Determine the (x, y) coordinate at the center of the cell enclosing the given text.  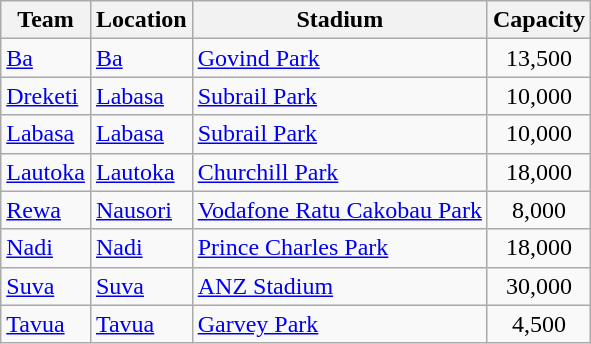
ANZ Stadium (340, 286)
13,500 (538, 58)
Nausori (141, 210)
Prince Charles Park (340, 248)
Govind Park (340, 58)
Rewa (46, 210)
Churchill Park (340, 172)
Capacity (538, 20)
Vodafone Ratu Cakobau Park (340, 210)
Team (46, 20)
Stadium (340, 20)
30,000 (538, 286)
8,000 (538, 210)
Garvey Park (340, 324)
Location (141, 20)
4,500 (538, 324)
Dreketi (46, 96)
